Locate the cell with the specified text and output its (x, y) center coordinate. 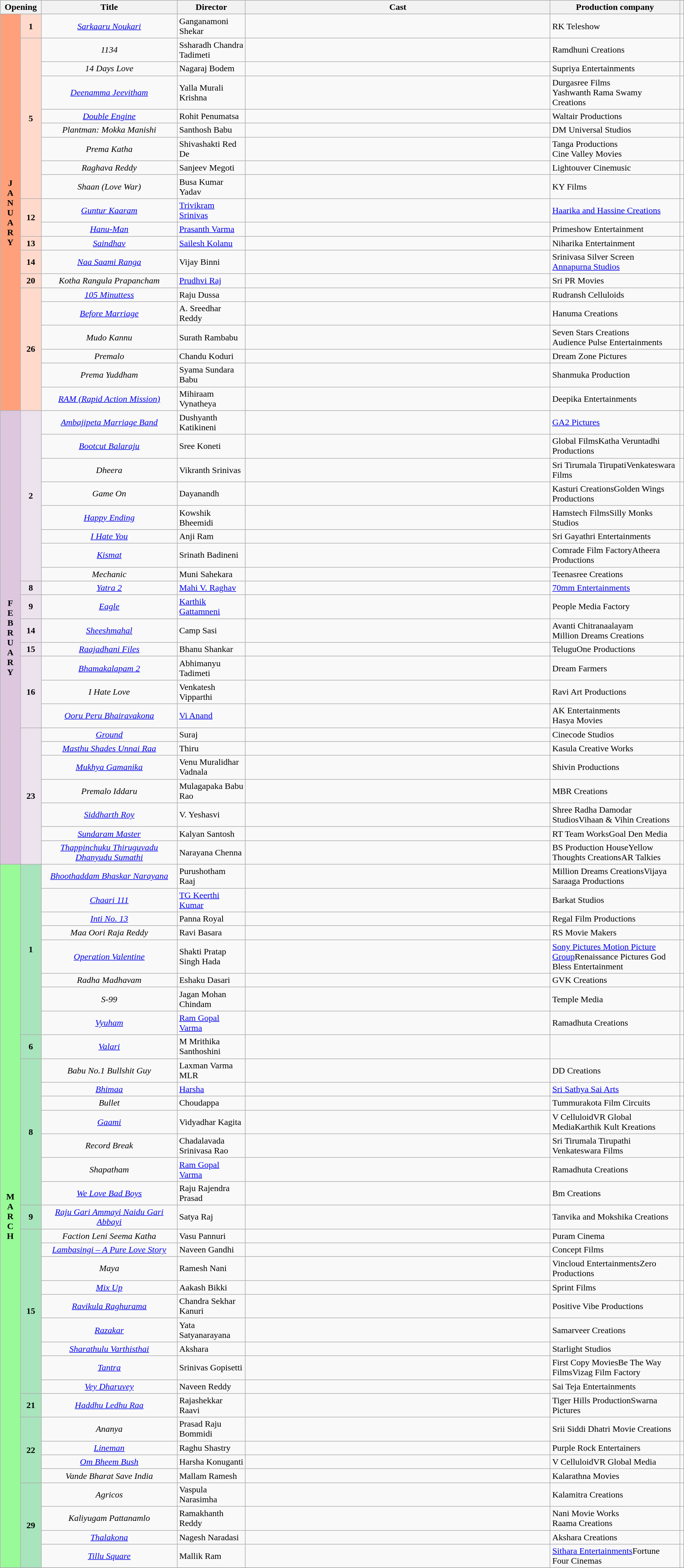
Lightouver Cinemusic (615, 168)
Raju Gari Ammayi Naidu Gari Abbayi (109, 1217)
Sithara EntertainmentsFortune Four Cinemas (615, 1556)
Srinivas Gopisetti (211, 1367)
Karthik Gattamneni (211, 607)
Prema Katha (109, 149)
Agricos (109, 1495)
Trivikram Srinivas (211, 210)
Bm Creations (615, 1193)
Sanjeev Megoti (211, 168)
Ananya (109, 1429)
Rohit Penumatsa (211, 116)
Kotha Rangula Prapancham (109, 281)
Director (211, 7)
Sharathulu Varthisthai (109, 1349)
Shaan (Love War) (109, 186)
Sri Sathya Sai Arts (615, 1089)
V CelluloidVR Global Media (615, 1462)
Ramakhanth Reddy (211, 1518)
Raghava Reddy (109, 168)
Premalo Iddaru (109, 791)
First Copy MoviesBe The Way FilmsVizag Film Factory (615, 1367)
Tiger Hills ProductionSwarna Pictures (615, 1405)
Muni Sahekara (211, 574)
Regal Film Productions (615, 919)
Nagaraj Bodem (211, 69)
Niharika Entertainment (615, 243)
Harsha (211, 1089)
A. Sreedhar Reddy (211, 313)
Thappinchuku Thiruguvadu Dhanyudu Sumathi (109, 852)
KY Films (615, 186)
5 (31, 118)
Naveen Reddy (211, 1386)
Bhamakalapam 2 (109, 668)
Yalla Murali Krishna (211, 92)
Radha Madhavam (109, 980)
Kasturi CreationsGolden Wings Productions (615, 494)
Venu Muralidhar Vadnala (211, 767)
Deenamma Jeevitham (109, 92)
Ground (109, 735)
Sai Teja Entertainments (615, 1386)
Tantra (109, 1367)
Chaari 111 (109, 900)
We Love Bad Boys (109, 1193)
Masthu Shades Unnai Raa (109, 748)
Vyuham (109, 1023)
Mudo Kannu (109, 337)
Ravikula Raghurama (109, 1306)
2 (31, 496)
Record Break (109, 1145)
Sri Gayathri Entertainments (615, 536)
Vijay Binni (211, 262)
Vi Anand (211, 716)
Busa Kumar Yadav (211, 186)
Shakti Pratap Singh Hada (211, 957)
Raajadhani Files (109, 649)
Ramdhuni Creations (615, 50)
DM Universal Studios (615, 130)
Ooru Peru Bhairavakona (109, 716)
Bullet (109, 1103)
Sri PR Movies (615, 281)
Vikranth Srinivas (211, 470)
Sri Tirumala TirupatiVenkateswara Films (615, 470)
Rudransh Celluloids (615, 295)
Prasad Raju Bommidi (211, 1429)
Mukhya Gamanika (109, 767)
Temple Media (615, 999)
I Hate Love (109, 692)
Inti No. 13 (109, 919)
Mihiraam Vynatheya (211, 399)
Dream Farmers (615, 668)
Lambasingi – A Pure Love Story (109, 1250)
Kismat (109, 555)
Ramesh Nani (211, 1269)
Akshara (211, 1349)
Kowshik Bheemidi (211, 517)
Seven Stars CreationsAudience Pulse Entertainments (615, 337)
Starlight Studios (615, 1349)
Title (109, 7)
Tanga Productions Cine Valley Movies (615, 149)
Vidyadhar Kagita (211, 1122)
Tillu Square (109, 1556)
Hamstech FilmsSilly Monks Studios (615, 517)
Suraj (211, 735)
Supriya Entertainments (615, 69)
Ganganamoni Shekar (211, 26)
Teenasree Creations (615, 574)
V CelluloidVR Global MediaKarthik Kult Kreations (615, 1122)
Million Dreams CreationsVijaya Saraaga Productions (615, 876)
Camp Sasi (211, 630)
Shree Radha Damodar StudiosVihaan & Vihin Creations (615, 814)
Chandra Sekhar Kanuri (211, 1306)
BS Production HouseYellow Thoughts CreationsAR Talkies (615, 852)
Kaliyugam Pattanamlo (109, 1518)
Plantman: Mokka Manishi (109, 130)
Sailesh Kolanu (211, 243)
12 (31, 217)
Mallik Ram (211, 1556)
Sarkaaru Noukari (109, 26)
Sundaram Master (109, 833)
Siddharth Roy (109, 814)
Comrade Film FactoryAtheera Productions (615, 555)
Kasula Creative Works (615, 748)
Santhosh Babu (211, 130)
MARCH (10, 1216)
Nagesh Naradasi (211, 1537)
Valari (109, 1047)
TeluguOne Productions (615, 649)
Game On (109, 494)
Hanuma Creations (615, 313)
Puram Cinema (615, 1236)
Bhoothaddam Bhaskar Narayana (109, 876)
Shivin Productions (615, 767)
Abhimanyu Tadimeti (211, 668)
JANUARY (10, 213)
Cinecode Studios (615, 735)
S-99 (109, 999)
Guntur Kaaram (109, 210)
13 (31, 243)
Opening (21, 7)
Harsha Konuganti (211, 1462)
M Mrithika Santhoshini (211, 1047)
Lineman (109, 1448)
Mallam Ramesh (211, 1476)
Prasanth Varma (211, 229)
Vande Bharat Save India (109, 1476)
Shanmuka Production (615, 375)
Mix Up (109, 1287)
Cast (398, 7)
Operation Valentine (109, 957)
Panna Royal (211, 919)
Vincloud EntertainmentsZero Productions (615, 1269)
Aakash Bikki (211, 1287)
Raju Dussa (211, 295)
Barkat Studios (615, 900)
TG Keerthi Kumar (211, 900)
Shivashakti Red De (211, 149)
Eagle (109, 607)
Double Engine (109, 116)
Chandu Koduri (211, 356)
Anji Ram (211, 536)
Rajashekkar Raavi (211, 1405)
Sony Pictures Motion Picture GroupRenaissance Pictures God Bless Entertainment (615, 957)
Choudappa (211, 1103)
105 Minuttess (109, 295)
20 (31, 281)
Naa Saami Ranga (109, 262)
Ravi Basara (211, 933)
V. Yeshasvi (211, 814)
Dream Zone Pictures (615, 356)
Saindhav (109, 243)
Vaspula Narasimha (211, 1495)
Laxman Varma MLR (211, 1070)
DD Creations (615, 1070)
Purushotham Raaj (211, 876)
Kalarathna Movies (615, 1476)
6 (31, 1047)
Dayanandh (211, 494)
Mahi V. Raghav (211, 588)
Venkatesh Vipparthi (211, 692)
Maa Oori Raja Reddy (109, 933)
Syama Sundara Babu (211, 375)
Chadalavada Srinivasa Rao (211, 1145)
Sheeshmahal (109, 630)
I Hate You (109, 536)
Samarveer Creations (615, 1330)
Mulagapaka Babu Rao (211, 791)
Sree Koneti (211, 446)
Raghu Shastry (211, 1448)
Sprint Films (615, 1287)
Production company (615, 7)
Vasu Pannuri (211, 1236)
Dushyanth Katikineni (211, 422)
Srinath Badineni (211, 555)
Sri Tirumala Tirupathi Venkateswara Films (615, 1145)
Primeshow Entertainment (615, 229)
GVK Creations (615, 980)
RAM (Rapid Action Mission) (109, 399)
MBR Creations (615, 791)
Deepika Entertainments (615, 399)
Gaami (109, 1122)
Kalyan Santosh (211, 833)
14 Days Love (109, 69)
Bootcut Balaraju (109, 446)
Maya (109, 1269)
Akshara Creations (615, 1537)
Purple Rock Entertainers (615, 1448)
Kalamitra Creations (615, 1495)
1134 (109, 50)
Bhimaa (109, 1089)
Haarika and Hassine Creations (615, 210)
Om Bheem Bush (109, 1462)
Ambajipeta Marriage Band (109, 422)
Yata Satyanarayana (211, 1330)
Naveen Gandhi (211, 1250)
26 (31, 349)
Narayana Chenna (211, 852)
Satya Raj (211, 1217)
Razakar (109, 1330)
Faction Leni Seema Katha (109, 1236)
Vey Dharuvey (109, 1386)
Prema Yuddham (109, 375)
22 (31, 1450)
Happy Ending (109, 517)
16 (31, 692)
AK EntertainmentsHasya Movies (615, 716)
Dheera (109, 470)
29 (31, 1525)
Ssharadh Chandra Tadimeti (211, 50)
GA2 Pictures (615, 422)
Before Marriage (109, 313)
Shapatham (109, 1170)
Ravi Art Productions (615, 692)
Jagan Mohan Chindam (211, 999)
Raju Rajendra Prasad (211, 1193)
Premalo (109, 356)
Durgasree Films Yashwanth Rama Swamy Creations (615, 92)
Yatra 2 (109, 588)
Positive Vibe Productions (615, 1306)
Surath Rambabu (211, 337)
Thalakona (109, 1537)
21 (31, 1405)
RK Teleshow (615, 26)
Bhanu Shankar (211, 649)
Tanvika and Mokshika Creations (615, 1217)
Eshaku Dasari (211, 980)
Global FilmsKatha Veruntadhi Productions (615, 446)
Thiru (211, 748)
Avanti ChitranaalayamMillion Dreams Creations (615, 630)
Mechanic (109, 574)
RS Movie Makers (615, 933)
Hanu-Man (109, 229)
Prudhvi Raj (211, 281)
RT Team WorksGoal Den Media (615, 833)
23 (31, 796)
Srinivasa Silver ScreenAnnapurna Studios (615, 262)
Waltair Productions (615, 116)
People Media Factory (615, 607)
Babu No.1 Bullshit Guy (109, 1070)
Tummurakota Film Circuits (615, 1103)
Nani Movie WorksRaama Creations (615, 1518)
Srii Siddi Dhatri Movie Creations (615, 1429)
FEBRUARY (10, 637)
Haddhu Ledhu Raa (109, 1405)
Concept Films (615, 1250)
70mm Entertainments (615, 588)
